Return (x, y) of the center of cell containing provided text 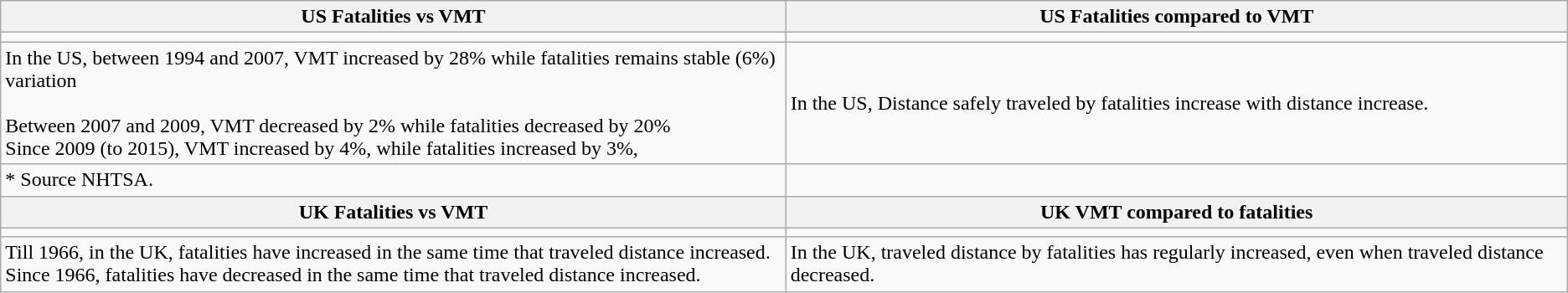
In the UK, traveled distance by fatalities has regularly increased, even when traveled distance decreased. (1176, 265)
* Source NHTSA. (394, 180)
UK VMT compared to fatalities (1176, 212)
US Fatalities vs VMT (394, 17)
In the US, Distance safely traveled by fatalities increase with distance increase. (1176, 103)
UK Fatalities vs VMT (394, 212)
US Fatalities compared to VMT (1176, 17)
